Locate the cell with the specified text and output its [x, y] center coordinate. 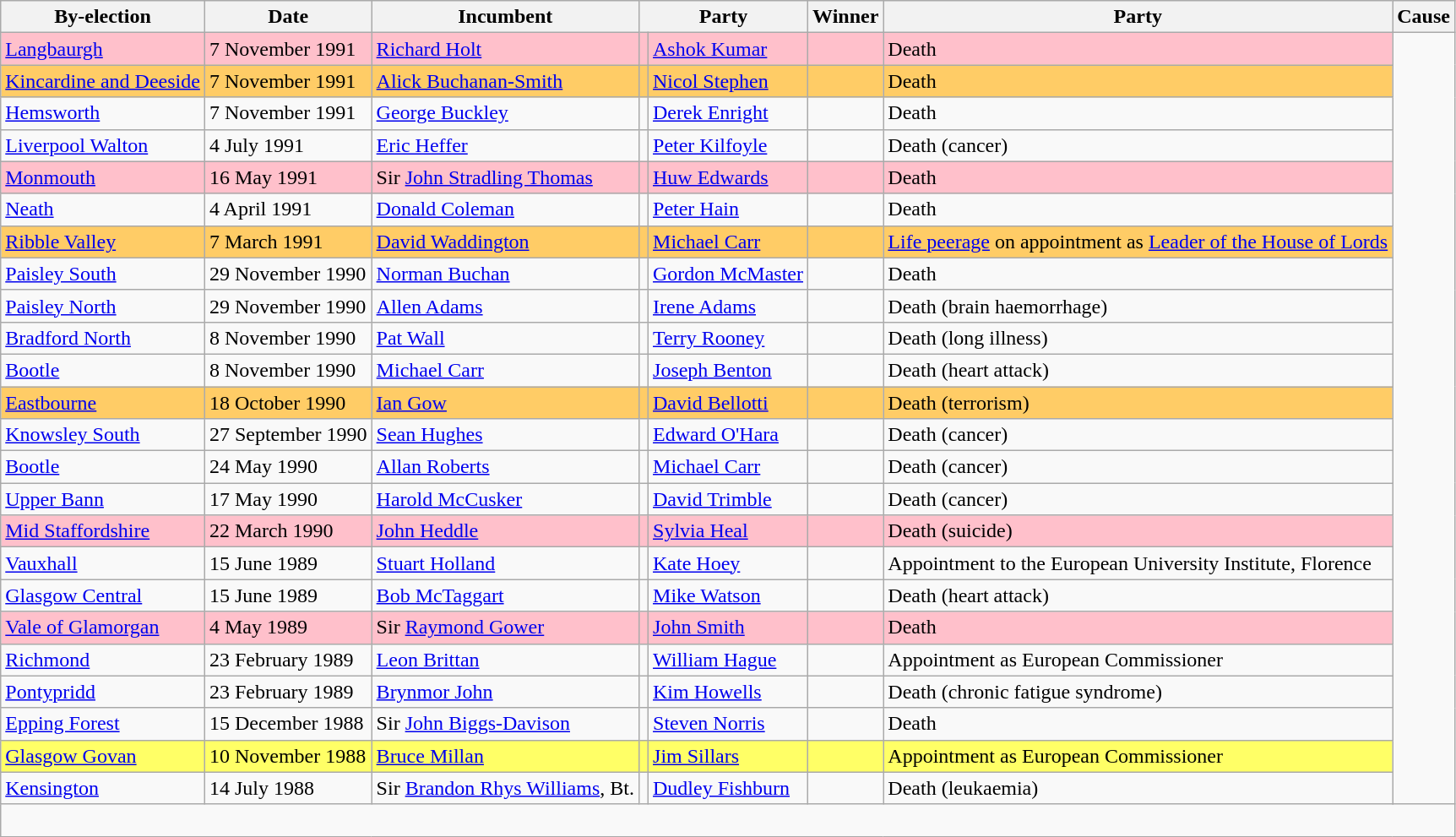
Gordon McMaster [728, 274]
Ian Gow [505, 403]
Sir Raymond Gower [505, 628]
Irene Adams [728, 306]
John Heddle [505, 531]
Pontypridd [103, 692]
Joseph Benton [728, 370]
George Buckley [505, 113]
Vale of Glamorgan [103, 628]
David Bellotti [728, 403]
Peter Kilfoyle [728, 145]
Life peerage on appointment as Leader of the House of Lords [1138, 242]
Derek Enright [728, 113]
By-election [103, 17]
7 March 1991 [288, 242]
Date [288, 17]
David Waddington [505, 242]
Kate Hoey [728, 563]
Ribble Valley [103, 242]
Cause [1424, 17]
Mid Staffordshire [103, 531]
Incumbent [505, 17]
Huw Edwards [728, 177]
27 September 1990 [288, 435]
Sir Brandon Rhys Williams, Bt. [505, 788]
14 July 1988 [288, 788]
Allan Roberts [505, 467]
Jim Sillars [728, 756]
Winner [846, 17]
Glasgow Govan [103, 756]
15 December 1988 [288, 724]
4 May 1989 [288, 628]
Sir John Biggs-Davison [505, 724]
4 April 1991 [288, 209]
Knowsley South [103, 435]
10 November 1988 [288, 756]
William Hague [728, 660]
Alick Buchanan-Smith [505, 81]
Appointment to the European University Institute, Florence [1138, 563]
Dudley Fishburn [728, 788]
Kim Howells [728, 692]
Sir John Stradling Thomas [505, 177]
Eastbourne [103, 403]
Upper Bann [103, 499]
Richmond [103, 660]
Death (brain haemorrhage) [1138, 306]
Leon Brittan [505, 660]
16 May 1991 [288, 177]
Bob McTaggart [505, 595]
Pat Wall [505, 338]
Liverpool Walton [103, 145]
Neath [103, 209]
Donald Coleman [505, 209]
Bradford North [103, 338]
Bruce Millan [505, 756]
Paisley North [103, 306]
Harold McCusker [505, 499]
Stuart Holland [505, 563]
Glasgow Central [103, 595]
Richard Holt [505, 49]
Eric Heffer [505, 145]
Death (chronic fatigue syndrome) [1138, 692]
Vauxhall [103, 563]
Brynmor John [505, 692]
Peter Hain [728, 209]
Hemsworth [103, 113]
Steven Norris [728, 724]
4 July 1991 [288, 145]
Sylvia Heal [728, 531]
Mike Watson [728, 595]
Paisley South [103, 274]
Death (suicide) [1138, 531]
Kensington [103, 788]
Edward O'Hara [728, 435]
David Trimble [728, 499]
Death (long illness) [1138, 338]
24 May 1990 [288, 467]
Langbaurgh [103, 49]
18 October 1990 [288, 403]
Nicol Stephen [728, 81]
Ashok Kumar [728, 49]
Epping Forest [103, 724]
John Smith [728, 628]
22 March 1990 [288, 531]
Sean Hughes [505, 435]
Death (terrorism) [1138, 403]
17 May 1990 [288, 499]
Death (leukaemia) [1138, 788]
Norman Buchan [505, 274]
Allen Adams [505, 306]
Monmouth [103, 177]
Kincardine and Deeside [103, 81]
Terry Rooney [728, 338]
